Return the (x, y) coordinate for the center point of the cell that contains the specified text.  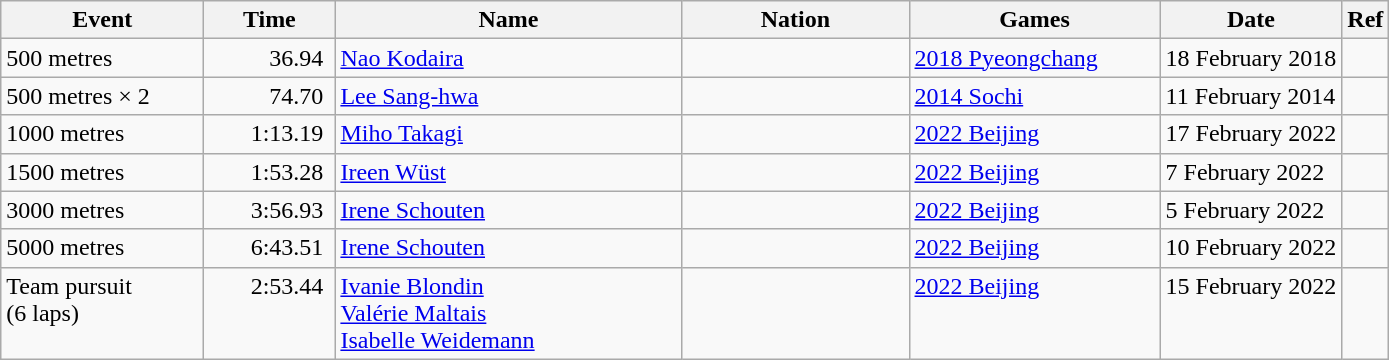
5000 metres (102, 248)
10 February 2022 (1251, 248)
6:43.51 (270, 248)
Games (1034, 20)
1000 metres (102, 134)
11 February 2014 (1251, 96)
15 February 2022 (1251, 313)
3000 metres (102, 210)
Date (1251, 20)
500 metres (102, 58)
Name (508, 20)
2014 Sochi (1034, 96)
36.94 (270, 58)
Miho Takagi (508, 134)
Time (270, 20)
Ireen Wüst (508, 172)
17 February 2022 (1251, 134)
Ivanie BlondinValérie MaltaisIsabelle Weidemann (508, 313)
Team pursuit(6 laps) (102, 313)
500 metres × 2 (102, 96)
Nao Kodaira (508, 58)
2018 Pyeongchang (1034, 58)
1:53.28 (270, 172)
1500 metres (102, 172)
18 February 2018 (1251, 58)
5 February 2022 (1251, 210)
Ref (1366, 20)
74.70 (270, 96)
Event (102, 20)
3:56.93 (270, 210)
7 February 2022 (1251, 172)
Nation (796, 20)
1:13.19 (270, 134)
2:53.44 (270, 313)
Lee Sang-hwa (508, 96)
